Capture the cell that displays the provided text and extract its (x, y) central coordinate. 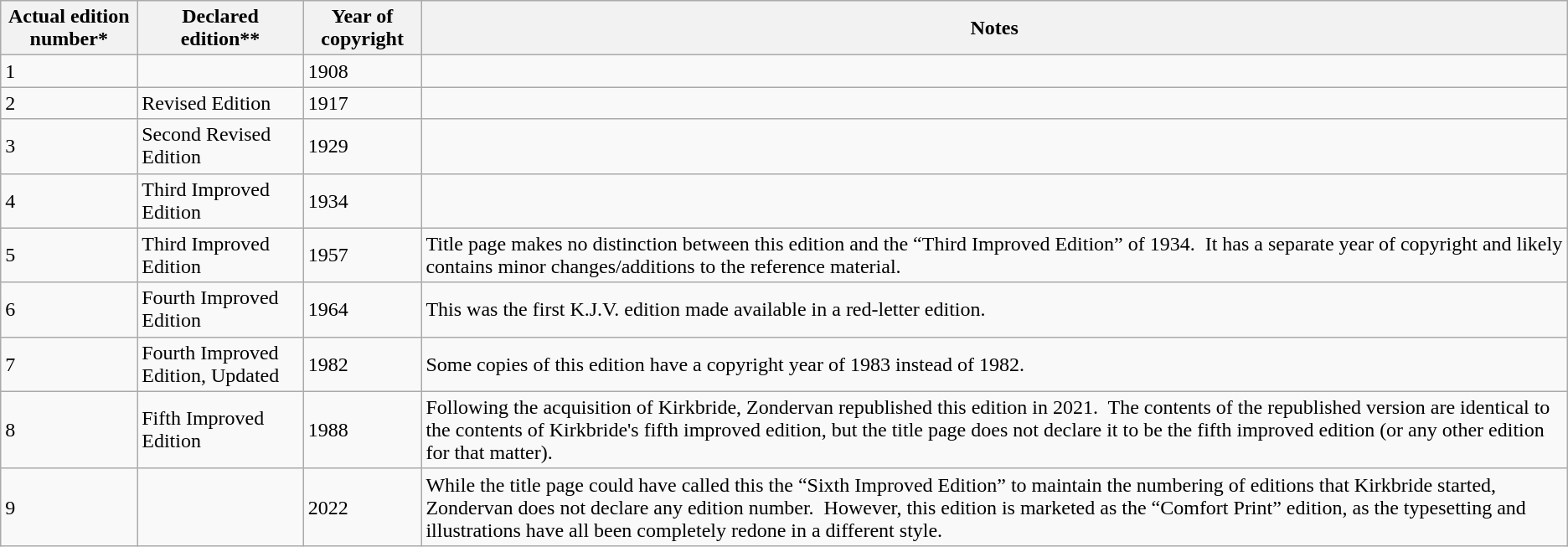
Fifth Improved Edition (221, 430)
8 (69, 430)
1988 (362, 430)
2 (69, 103)
1982 (362, 364)
Second Revised Edition (221, 146)
1917 (362, 103)
1 (69, 71)
Fourth Improved Edition, Updated (221, 364)
1908 (362, 71)
6 (69, 310)
Some copies of this edition have a copyright year of 1983 instead of 1982. (994, 364)
1934 (362, 201)
Actual edition number* (69, 28)
Fourth Improved Edition (221, 310)
Year of copyright (362, 28)
Revised Edition (221, 103)
Declared edition** (221, 28)
1957 (362, 255)
Notes (994, 28)
9 (69, 507)
4 (69, 201)
5 (69, 255)
7 (69, 364)
3 (69, 146)
1964 (362, 310)
This was the first K.J.V. edition made available in a red-letter edition. (994, 310)
1929 (362, 146)
2022 (362, 507)
